Return (X, Y) of the center of cell containing provided text 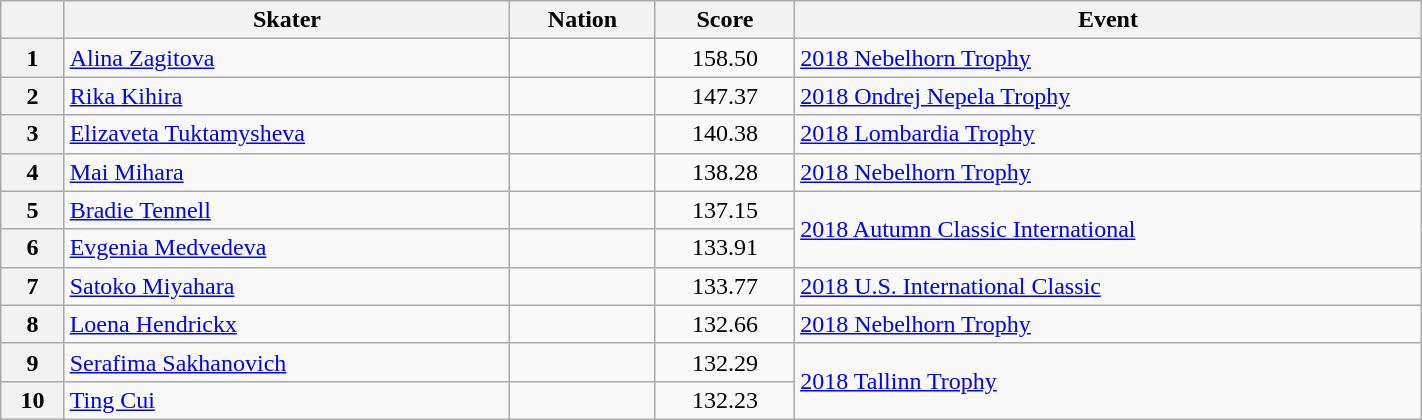
133.77 (724, 286)
Bradie Tennell (287, 210)
137.15 (724, 210)
1 (32, 58)
Loena Hendrickx (287, 324)
132.66 (724, 324)
Evgenia Medvedeva (287, 248)
9 (32, 362)
8 (32, 324)
Serafima Sakhanovich (287, 362)
4 (32, 172)
Alina Zagitova (287, 58)
Skater (287, 20)
2018 Lombardia Trophy (1108, 134)
2018 Ondrej Nepela Trophy (1108, 96)
Event (1108, 20)
Mai Mihara (287, 172)
Elizaveta Tuktamysheva (287, 134)
6 (32, 248)
Score (724, 20)
132.23 (724, 400)
5 (32, 210)
Satoko Miyahara (287, 286)
138.28 (724, 172)
147.37 (724, 96)
Ting Cui (287, 400)
140.38 (724, 134)
7 (32, 286)
3 (32, 134)
2 (32, 96)
2018 Tallinn Trophy (1108, 381)
2018 Autumn Classic International (1108, 229)
133.91 (724, 248)
Rika Kihira (287, 96)
Nation (582, 20)
2018 U.S. International Classic (1108, 286)
132.29 (724, 362)
10 (32, 400)
158.50 (724, 58)
